Determine the (X, Y) coordinate at the center of the cell enclosing the given text.  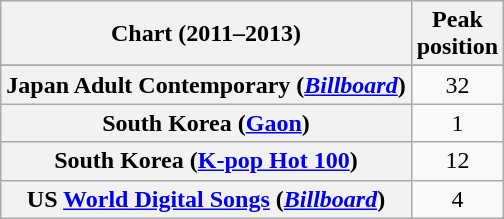
Japan Adult Contemporary (Billboard) (206, 85)
4 (457, 199)
1 (457, 123)
Chart (2011–2013) (206, 34)
Peakposition (457, 34)
12 (457, 161)
South Korea (K-pop Hot 100) (206, 161)
South Korea (Gaon) (206, 123)
32 (457, 85)
US World Digital Songs (Billboard) (206, 199)
